Find where the given text appears and provide that cell's center as (x, y) coordinate. 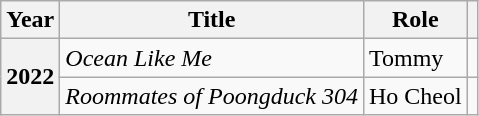
Ocean Like Me (212, 58)
Ho Cheol (415, 96)
2022 (30, 77)
Tommy (415, 58)
Role (415, 20)
Year (30, 20)
Title (212, 20)
Roommates of Poongduck 304 (212, 96)
